Output the [x, y] coordinate of the center of the cell containing the given text.  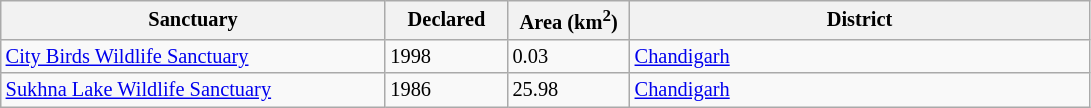
District [860, 20]
0.03 [569, 56]
City Birds Wildlife Sanctuary [194, 56]
1986 [446, 90]
Area (km2) [569, 20]
25.98 [569, 90]
Declared [446, 20]
Sukhna Lake Wildlife Sanctuary [194, 90]
1998 [446, 56]
Sanctuary [194, 20]
